Detect which cell encompasses the target text, then output its (x, y) center coordinate. 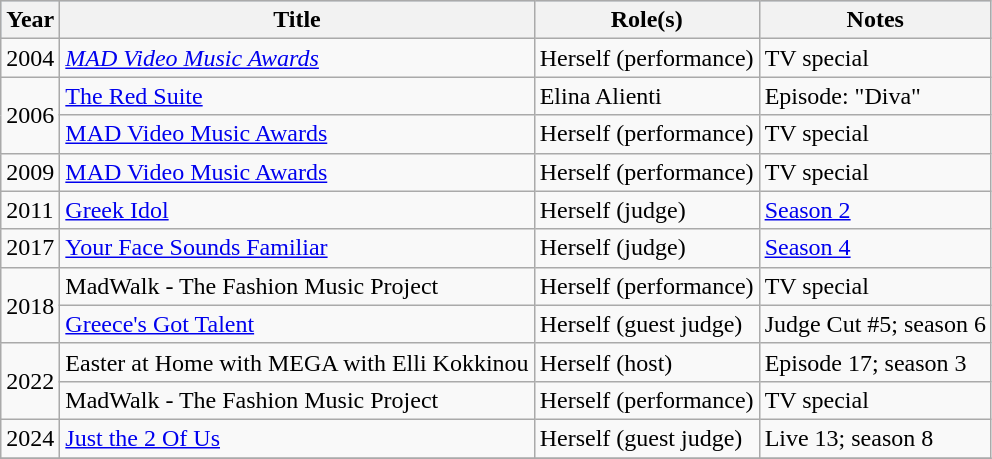
2004 (30, 58)
Your Face Sounds Familiar (297, 248)
Live 13; season 8 (875, 438)
2018 (30, 305)
Notes (875, 20)
Judge Cut #5; season 6 (875, 324)
Elina Alienti (646, 96)
Episode: "Diva" (875, 96)
2022 (30, 381)
The Red Suite (297, 96)
Episode 17; season 3 (875, 362)
Easter at Home with MEGA with Elli Kokkinou (297, 362)
2024 (30, 438)
Greece's Got Talent (297, 324)
Herself (host) (646, 362)
2017 (30, 248)
Role(s) (646, 20)
2006 (30, 115)
Year (30, 20)
Greek Idol (297, 210)
Season 4 (875, 248)
Just the 2 Of Us (297, 438)
2011 (30, 210)
2009 (30, 172)
Season 2 (875, 210)
Title (297, 20)
